Output the [x, y] coordinate of the center of the cell containing the given text.  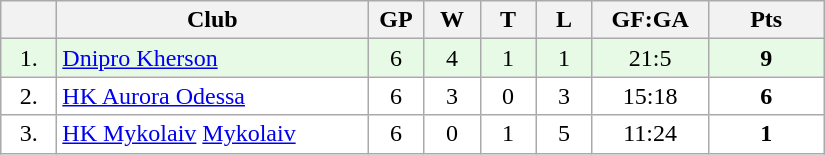
Dnipro Kherson [212, 58]
1. [29, 58]
T [508, 20]
Club [212, 20]
11:24 [650, 134]
L [564, 20]
4 [452, 58]
GP [396, 20]
2. [29, 96]
W [452, 20]
15:18 [650, 96]
3. [29, 134]
HK Aurora Odessa [212, 96]
5 [564, 134]
9 [766, 58]
Pts [766, 20]
HK Mykolaiv Mykolaiv [212, 134]
GF:GA [650, 20]
21:5 [650, 58]
